Return (x, y) of the center of cell containing provided text 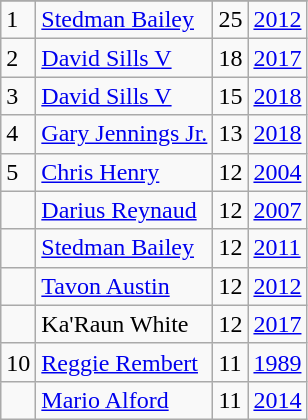
Reggie Rembert (124, 362)
Ka'Raun White (124, 324)
4 (18, 134)
2007 (278, 210)
Tavon Austin (124, 286)
5 (18, 172)
1 (18, 20)
3 (18, 96)
13 (230, 134)
18 (230, 58)
Mario Alford (124, 400)
2011 (278, 248)
2014 (278, 400)
2 (18, 58)
Darius Reynaud (124, 210)
Chris Henry (124, 172)
25 (230, 20)
2004 (278, 172)
10 (18, 362)
15 (230, 96)
Gary Jennings Jr. (124, 134)
1989 (278, 362)
